Output the [X, Y] coordinate of the center of the cell containing the given text.  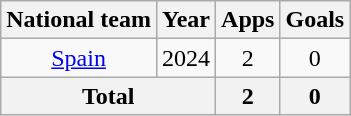
Spain [79, 58]
Goals [315, 20]
2024 [186, 58]
Apps [248, 20]
National team [79, 20]
Year [186, 20]
Total [108, 96]
